Provide the [x, y] coordinate of the cell's center where the given text is located.  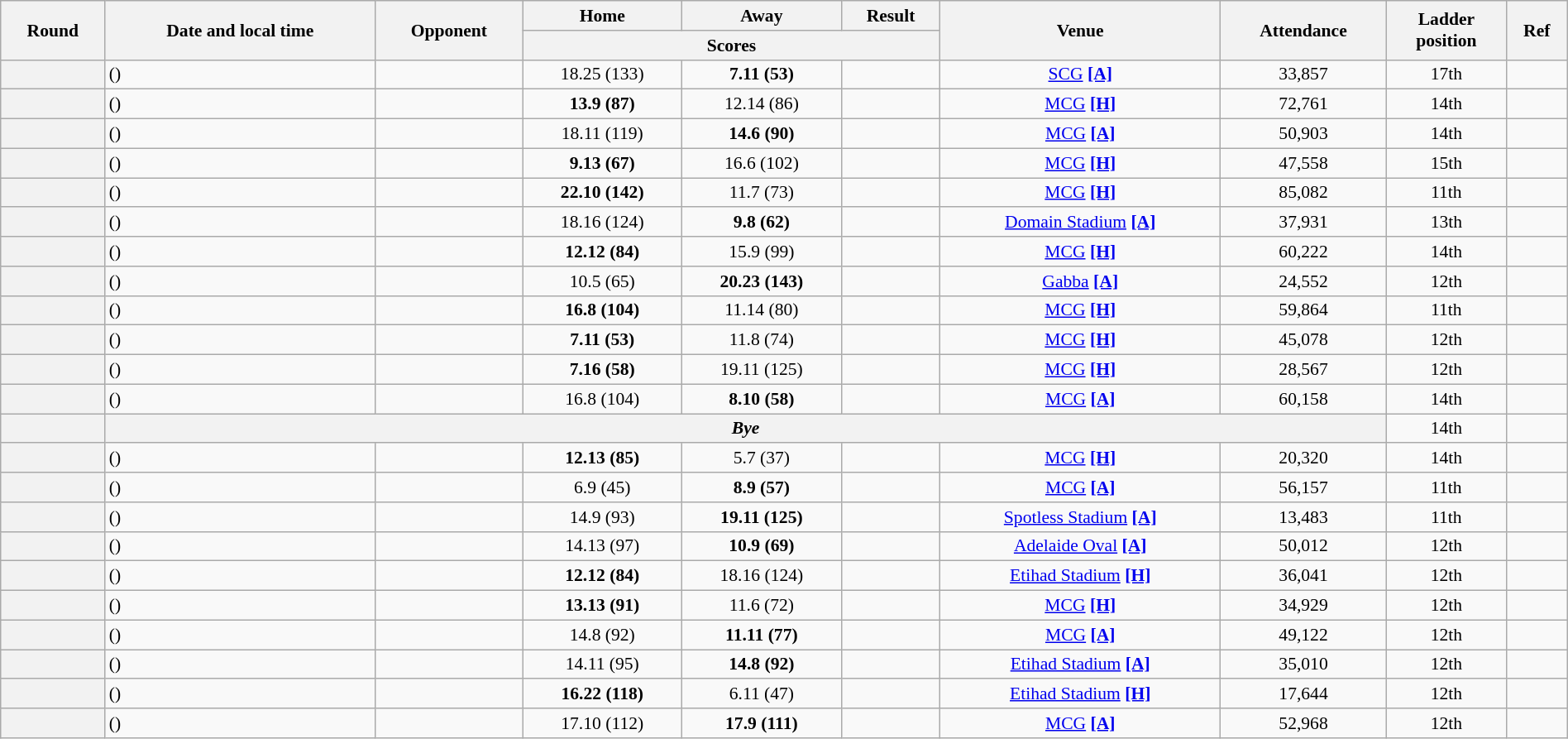
18.25 (133) [602, 74]
Result [891, 16]
45,078 [1303, 340]
11.11 (77) [762, 635]
28,567 [1303, 370]
Ref [1537, 30]
Home [602, 16]
20.23 (143) [762, 281]
52,968 [1303, 723]
17.10 (112) [602, 723]
11.7 (73) [762, 193]
5.7 (37) [762, 458]
15.9 (99) [762, 252]
12.13 (85) [602, 458]
11.14 (80) [762, 310]
6.11 (47) [762, 694]
37,931 [1303, 223]
8.9 (57) [762, 487]
14.11 (95) [602, 665]
6.9 (45) [602, 487]
8.10 (58) [762, 399]
Adelaide Oval [A] [1080, 546]
59,864 [1303, 310]
11.8 (74) [762, 340]
Bye [746, 429]
15th [1447, 163]
36,041 [1303, 576]
13.13 (91) [602, 606]
10.9 (69) [762, 546]
47,558 [1303, 163]
Attendance [1303, 30]
24,552 [1303, 281]
14.9 (93) [602, 517]
7.16 (58) [602, 370]
34,929 [1303, 606]
60,222 [1303, 252]
16.22 (118) [602, 694]
14.6 (90) [762, 134]
50,903 [1303, 134]
16.6 (102) [762, 163]
9.8 (62) [762, 223]
13th [1447, 223]
50,012 [1303, 546]
49,122 [1303, 635]
Venue [1080, 30]
Opponent [449, 30]
11.6 (72) [762, 606]
10.5 (65) [602, 281]
17.9 (111) [762, 723]
Date and local time [240, 30]
35,010 [1303, 665]
Gabba [A] [1080, 281]
14.13 (97) [602, 546]
13.9 (87) [602, 104]
22.10 (142) [602, 193]
17,644 [1303, 694]
20,320 [1303, 458]
Away [762, 16]
Etihad Stadium [A] [1080, 665]
9.13 (67) [602, 163]
85,082 [1303, 193]
12.14 (86) [762, 104]
60,158 [1303, 399]
Scores [731, 46]
56,157 [1303, 487]
Spotless Stadium [A] [1080, 517]
Ladderposition [1447, 30]
SCG [A] [1080, 74]
18.11 (119) [602, 134]
Domain Stadium [A] [1080, 223]
13,483 [1303, 517]
33,857 [1303, 74]
Round [53, 30]
72,761 [1303, 104]
17th [1447, 74]
